Return the (x, y) coordinate for the center point of the cell that contains the specified text.  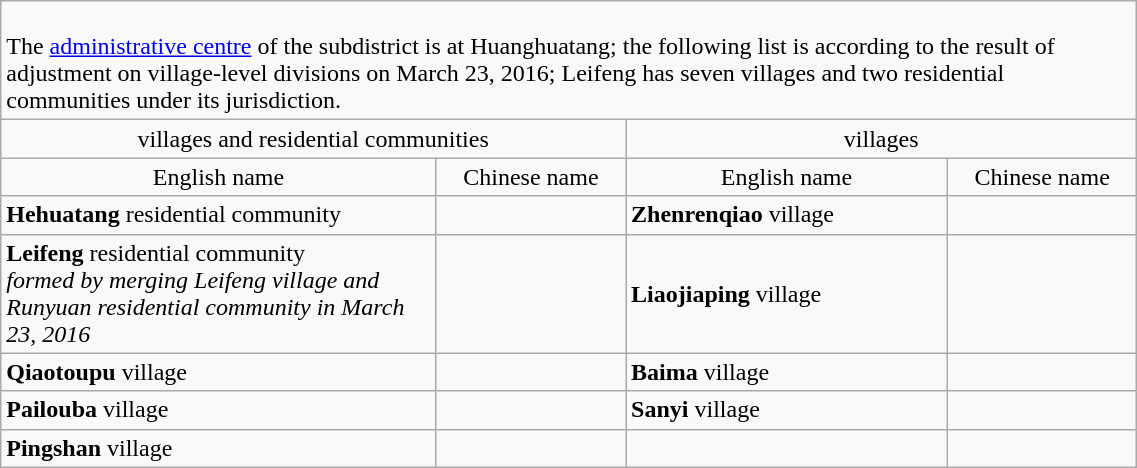
Sanyi village (787, 410)
Liaojiaping village (787, 294)
Pailouba village (218, 410)
Leifeng residential communityformed by merging Leifeng village and Runyuan residential community in March 23, 2016 (218, 294)
Pingshan village (218, 448)
Qiaotoupu village (218, 372)
villages and residential communities (314, 139)
Hehuatang residential community (218, 215)
Baima village (787, 372)
villages (882, 139)
Zhenrenqiao village (787, 215)
